Search for the cell housing the specified text and yield its [X, Y] center coordinate. 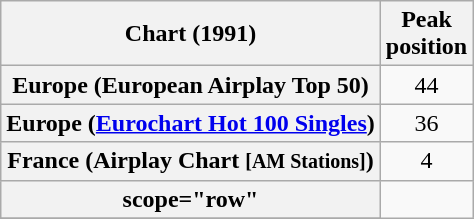
Europe (European Airplay Top 50) [191, 85]
36 [426, 123]
Peakposition [426, 34]
44 [426, 85]
4 [426, 161]
France (Airplay Chart [AM Stations]) [191, 161]
Chart (1991) [191, 34]
scope="row" [191, 199]
Europe (Eurochart Hot 100 Singles) [191, 123]
